Capture the cell that displays the provided text and extract its [X, Y] central coordinate. 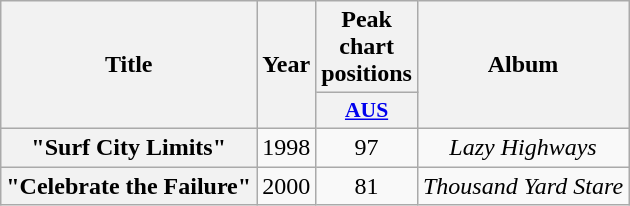
Peak chart positions [367, 47]
Year [286, 65]
2000 [286, 185]
Thousand Yard Stare [522, 185]
"Celebrate the Failure" [129, 185]
Title [129, 65]
81 [367, 185]
97 [367, 147]
AUS [367, 111]
1998 [286, 147]
Album [522, 65]
Lazy Highways [522, 147]
"Surf City Limits" [129, 147]
